Identify which cell holds the provided text, then report its (X, Y) central coordinate. 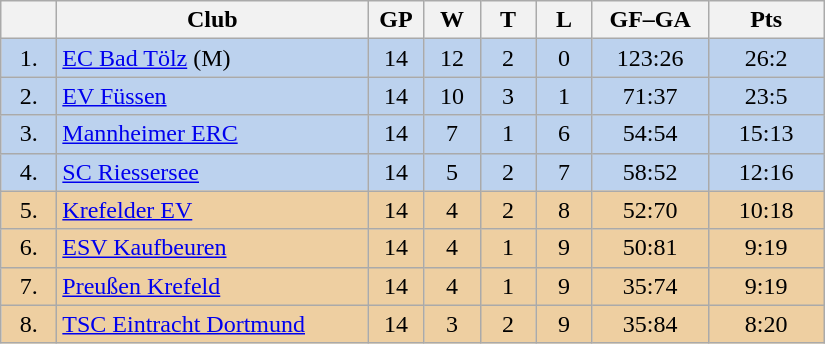
W (452, 20)
GP (396, 20)
8 (564, 210)
35:84 (650, 324)
123:26 (650, 58)
10:18 (766, 210)
50:81 (650, 248)
10 (452, 96)
58:52 (650, 172)
12 (452, 58)
23:5 (766, 96)
8. (29, 324)
5. (29, 210)
15:13 (766, 134)
T (508, 20)
6. (29, 248)
35:74 (650, 286)
L (564, 20)
54:54 (650, 134)
71:37 (650, 96)
3. (29, 134)
26:2 (766, 58)
GF–GA (650, 20)
2. (29, 96)
ESV Kaufbeuren (212, 248)
Pts (766, 20)
0 (564, 58)
TSC Eintracht Dortmund (212, 324)
Preußen Krefeld (212, 286)
EC Bad Tölz (M) (212, 58)
12:16 (766, 172)
EV Füssen (212, 96)
Club (212, 20)
7. (29, 286)
52:70 (650, 210)
Mannheimer ERC (212, 134)
5 (452, 172)
1. (29, 58)
6 (564, 134)
8:20 (766, 324)
SC Riessersee (212, 172)
4. (29, 172)
Krefelder EV (212, 210)
